Return (X, Y) of the center of cell containing provided text 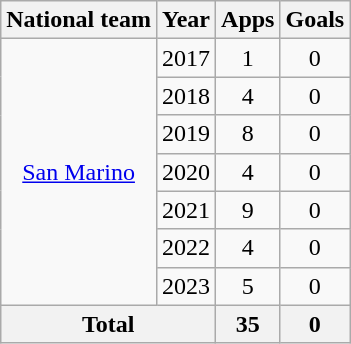
9 (248, 210)
National team (79, 20)
1 (248, 58)
35 (248, 324)
2019 (186, 134)
8 (248, 134)
San Marino (79, 172)
5 (248, 286)
2021 (186, 210)
2018 (186, 96)
2023 (186, 286)
Total (108, 324)
2022 (186, 248)
2020 (186, 172)
Year (186, 20)
2017 (186, 58)
Apps (248, 20)
Goals (315, 20)
